Locate the cell with the specified text and output its [X, Y] center coordinate. 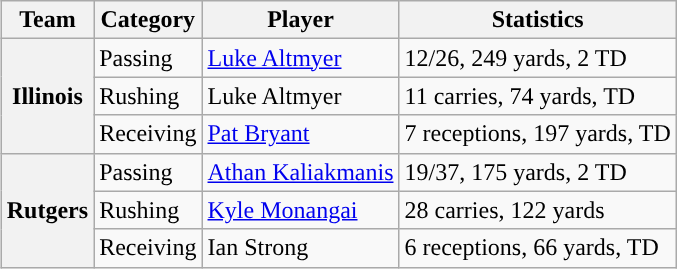
Category [148, 20]
Statistics [538, 20]
12/26, 249 yards, 2 TD [538, 58]
Kyle Monangai [300, 210]
28 carries, 122 yards [538, 210]
Ian Strong [300, 248]
7 receptions, 197 yards, TD [538, 134]
Rutgers [47, 210]
Pat Bryant [300, 134]
Illinois [47, 96]
11 carries, 74 yards, TD [538, 96]
Player [300, 20]
6 receptions, 66 yards, TD [538, 248]
Team [47, 20]
19/37, 175 yards, 2 TD [538, 172]
Athan Kaliakmanis [300, 172]
